Provide the (x, y) coordinate of the cell's center where the given text is located.  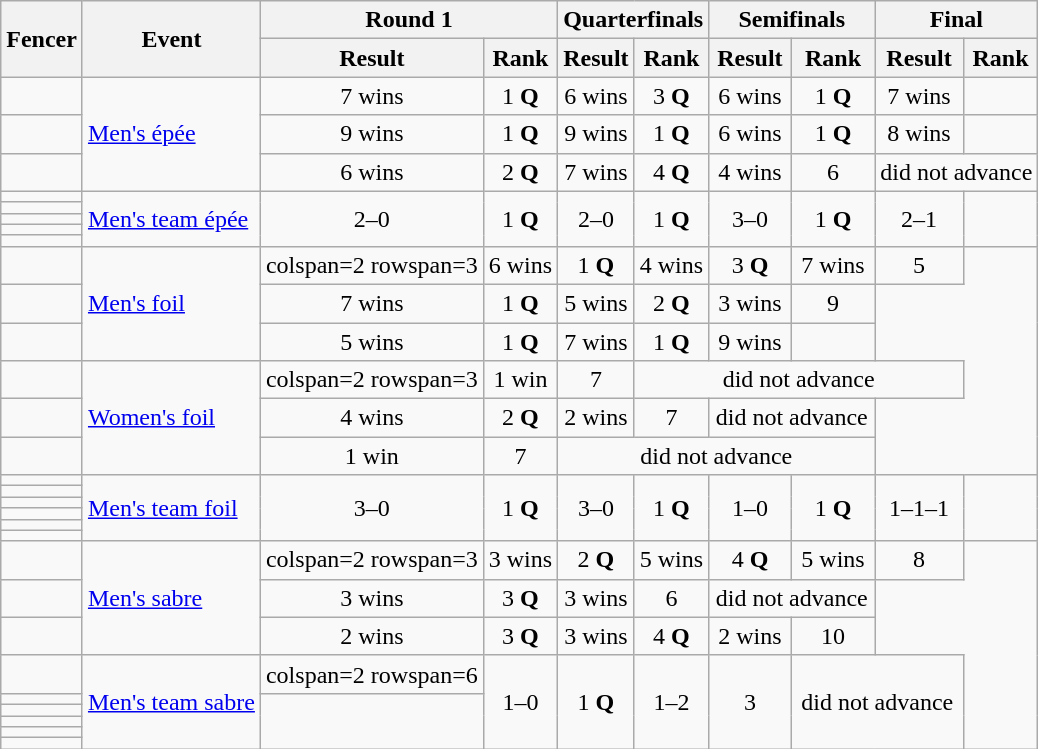
Fencer (42, 39)
Quarterfinals (634, 20)
1–2 (672, 702)
Final (956, 20)
Men's foil (171, 303)
8 (919, 560)
Men's sabre (171, 598)
Men's épée (171, 134)
Men's team sabre (171, 702)
1–1–1 (919, 508)
Women's foil (171, 418)
8 wins (919, 134)
5 (919, 265)
Round 1 (408, 20)
colspan=2 rowspan=6 (372, 674)
Semifinals (792, 20)
Event (171, 39)
9 (833, 303)
Men's team foil (171, 508)
Men's team épée (171, 218)
10 (833, 636)
3 (750, 702)
2–1 (919, 218)
